Capture the cell that displays the provided text and extract its [x, y] central coordinate. 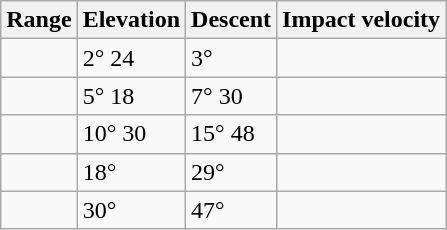
29° [232, 172]
Descent [232, 20]
47° [232, 210]
3° [232, 58]
10° 30 [131, 134]
Elevation [131, 20]
Impact velocity [362, 20]
18° [131, 172]
2° 24 [131, 58]
15° 48 [232, 134]
5° 18 [131, 96]
30° [131, 210]
Range [39, 20]
7° 30 [232, 96]
